Search for the cell housing the specified text and yield its (x, y) center coordinate. 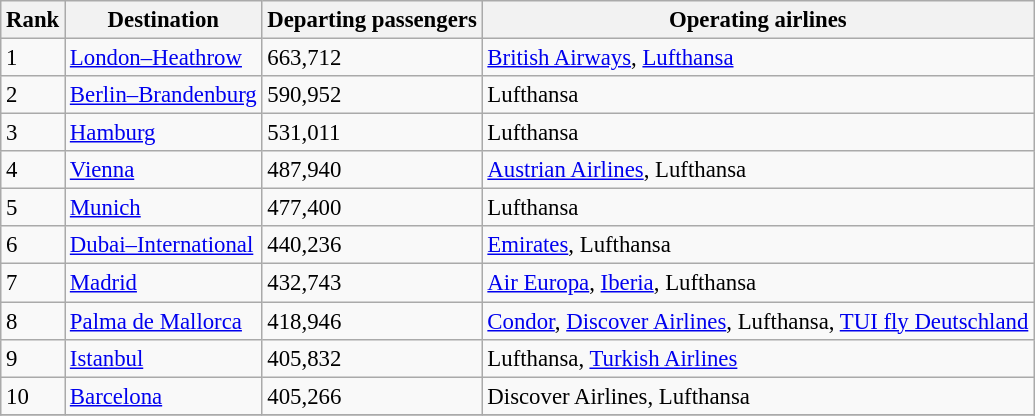
Munich (164, 208)
487,940 (372, 170)
2 (33, 95)
8 (33, 321)
9 (33, 358)
Destination (164, 20)
432,743 (372, 283)
Barcelona (164, 396)
Berlin–Brandenburg (164, 95)
Air Europa, Iberia, Lufthansa (758, 283)
Istanbul (164, 358)
Rank (33, 20)
405,266 (372, 396)
10 (33, 396)
Operating airlines (758, 20)
3 (33, 133)
6 (33, 245)
405,832 (372, 358)
663,712 (372, 58)
London–Heathrow (164, 58)
Departing passengers (372, 20)
Condor, Discover Airlines, Lufthansa, TUI fly Deutschland (758, 321)
Austrian Airlines, Lufthansa (758, 170)
5 (33, 208)
477,400 (372, 208)
Lufthansa, Turkish Airlines (758, 358)
590,952 (372, 95)
Discover Airlines, Lufthansa (758, 396)
Vienna (164, 170)
4 (33, 170)
Dubai–International (164, 245)
Hamburg (164, 133)
Madrid (164, 283)
418,946 (372, 321)
1 (33, 58)
Emirates, Lufthansa (758, 245)
531,011 (372, 133)
440,236 (372, 245)
British Airways, Lufthansa (758, 58)
Palma de Mallorca (164, 321)
7 (33, 283)
